From the cell containing the given text, extract its center point as [x, y] coordinate. 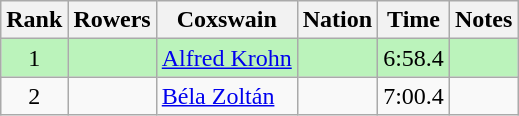
Coxswain [226, 20]
7:00.4 [414, 96]
6:58.4 [414, 58]
Time [414, 20]
Rowers [112, 20]
Rank [34, 20]
Nation [337, 20]
Béla Zoltán [226, 96]
1 [34, 58]
Notes [483, 20]
2 [34, 96]
Alfred Krohn [226, 58]
